Detect which cell encompasses the target text, then output its [X, Y] center coordinate. 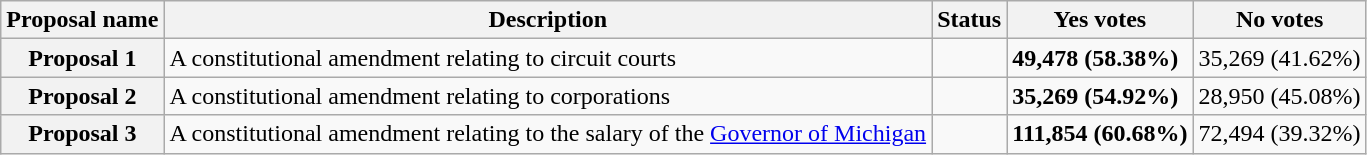
Proposal 2 [82, 96]
A constitutional amendment relating to the salary of the Governor of Michigan [548, 134]
49,478 (58.38%) [1100, 58]
111,854 (60.68%) [1100, 134]
72,494 (39.32%) [1280, 134]
Proposal 1 [82, 58]
A constitutional amendment relating to corporations [548, 96]
35,269 (54.92%) [1100, 96]
28,950 (45.08%) [1280, 96]
Description [548, 20]
35,269 (41.62%) [1280, 58]
No votes [1280, 20]
Yes votes [1100, 20]
Proposal name [82, 20]
A constitutional amendment relating to circuit courts [548, 58]
Status [970, 20]
Proposal 3 [82, 134]
